For the text-containing cell, return its midpoint in (X, Y) coordinate format. 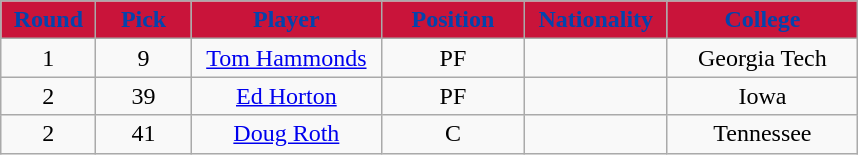
Round (48, 20)
Position (454, 20)
41 (144, 134)
Ed Horton (286, 96)
Doug Roth (286, 134)
Tennessee (762, 134)
Nationality (596, 20)
Player (286, 20)
1 (48, 58)
9 (144, 58)
College (762, 20)
Georgia Tech (762, 58)
C (454, 134)
Pick (144, 20)
Tom Hammonds (286, 58)
Iowa (762, 96)
39 (144, 96)
